Extract the [X, Y] coordinate from the center of the cell holding the provided text.  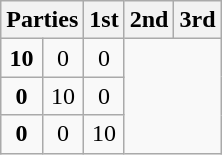
1st [104, 20]
3rd [198, 20]
Parties [42, 20]
2nd [149, 20]
